Return (x, y) of the center of cell containing provided text 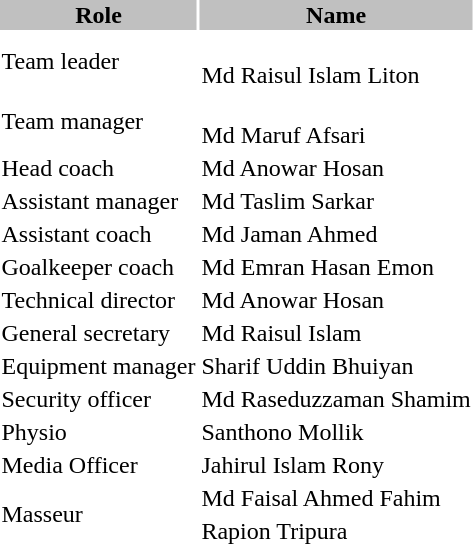
Name (336, 15)
General secretary (98, 333)
Assistant manager (98, 201)
Media Officer (98, 465)
Equipment manager (98, 366)
Team leader (98, 62)
Security officer (98, 399)
Md Taslim Sarkar (336, 201)
Physio (98, 432)
Md Raisul Islam (336, 333)
Team manager (98, 122)
Md Raisul Islam Liton (336, 62)
Technical director (98, 300)
Md Faisal Ahmed Fahim (336, 498)
Md Emran Hasan Emon (336, 267)
Santhono Mollik (336, 432)
Md Raseduzzaman Shamim (336, 399)
Md Jaman Ahmed (336, 234)
Md Maruf Afsari (336, 122)
Role (98, 15)
Head coach (98, 168)
Jahirul Islam Rony (336, 465)
Goalkeeper coach (98, 267)
Assistant coach (98, 234)
Sharif Uddin Bhuiyan (336, 366)
